Locate the cell with the specified text and output its [x, y] center coordinate. 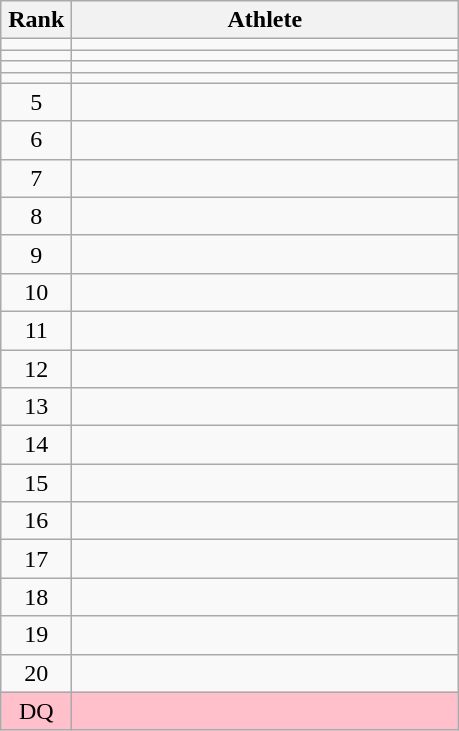
8 [36, 216]
10 [36, 292]
16 [36, 521]
Athlete [265, 20]
11 [36, 330]
12 [36, 369]
19 [36, 635]
9 [36, 254]
Rank [36, 20]
6 [36, 140]
13 [36, 407]
18 [36, 597]
20 [36, 673]
DQ [36, 711]
14 [36, 445]
17 [36, 559]
5 [36, 102]
15 [36, 483]
7 [36, 178]
